Extract the (x, y) coordinate from the center of the cell holding the provided text.  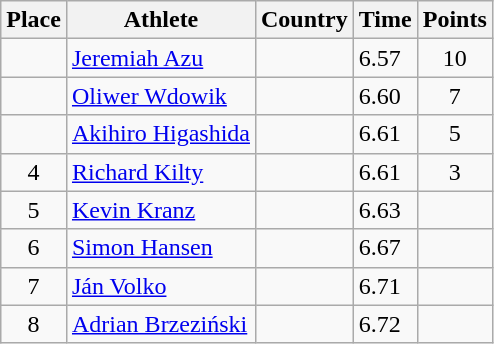
Kevin Kranz (160, 210)
6.67 (385, 248)
Simon Hansen (160, 248)
4 (34, 172)
Country (304, 20)
Athlete (160, 20)
Akihiro Higashida (160, 134)
10 (454, 58)
6.60 (385, 96)
Richard Kilty (160, 172)
6.63 (385, 210)
6.71 (385, 286)
Time (385, 20)
Oliwer Wdowik (160, 96)
Jeremiah Azu (160, 58)
Place (34, 20)
6.57 (385, 58)
Adrian Brzeziński (160, 324)
Points (454, 20)
8 (34, 324)
Ján Volko (160, 286)
6 (34, 248)
6.72 (385, 324)
3 (454, 172)
